Output the (x, y) coordinate of the center of the cell containing the given text.  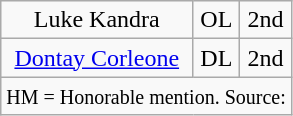
DL (216, 58)
Dontay Corleone (97, 58)
HM = Honorable mention. Source: (146, 96)
Luke Kandra (97, 20)
OL (216, 20)
